Find where the given text appears and provide that cell's center as (x, y) coordinate. 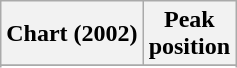
Chart (2002) (72, 34)
Peakposition (189, 34)
